Search for the cell housing the specified text and yield its (x, y) center coordinate. 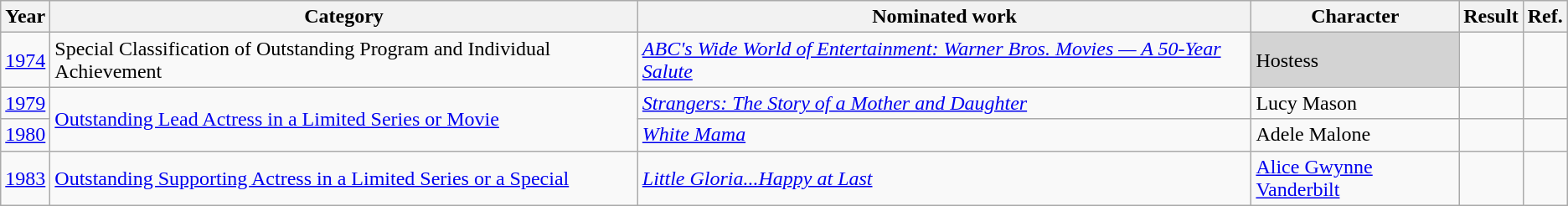
Adele Malone (1355, 135)
Character (1355, 17)
Nominated work (945, 17)
Special Classification of Outstanding Program and Individual Achievement (343, 60)
Ref. (1545, 17)
Outstanding Lead Actress in a Limited Series or Movie (343, 119)
Category (343, 17)
Lucy Mason (1355, 103)
White Mama (945, 135)
Year (25, 17)
Alice Gwynne Vanderbilt (1355, 178)
Little Gloria...Happy at Last (945, 178)
Outstanding Supporting Actress in a Limited Series or a Special (343, 178)
1980 (25, 135)
1983 (25, 178)
Hostess (1355, 60)
Strangers: The Story of a Mother and Daughter (945, 103)
ABC's Wide World of Entertainment: Warner Bros. Movies — A 50-Year Salute (945, 60)
1979 (25, 103)
1974 (25, 60)
Result (1491, 17)
